Determine the (x, y) coordinate at the center of the cell enclosing the given text.  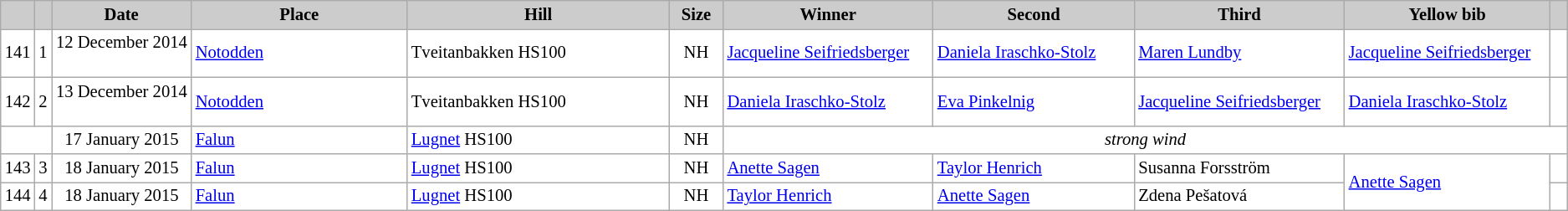
Yellow bib (1448, 14)
3 (43, 168)
Hill (539, 14)
2 (43, 101)
1 (43, 53)
144 (18, 196)
142 (18, 101)
Size (697, 14)
strong wind (1146, 140)
12 December 2014 (122, 53)
Winner (828, 14)
Second (1034, 14)
Date (122, 14)
141 (18, 53)
Place (299, 14)
13 December 2014 (122, 101)
Eva Pinkelnig (1034, 101)
4 (43, 196)
Maren Lundby (1239, 53)
Susanna Forsström (1239, 168)
Third (1239, 14)
Zdena Pešatová (1239, 196)
17 January 2015 (122, 140)
143 (18, 168)
